Output the (x, y) coordinate of the center of the cell containing the given text.  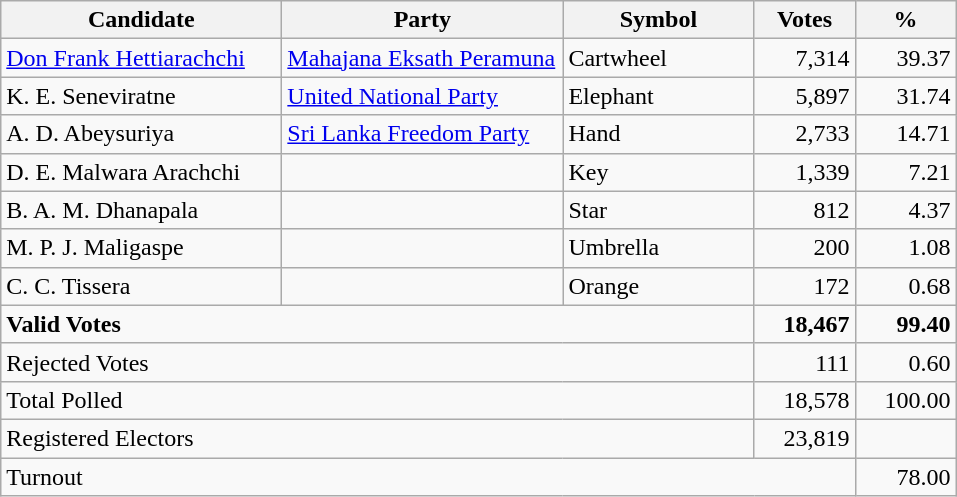
39.37 (906, 58)
31.74 (906, 96)
Don Frank Hettiarachchi (142, 58)
Symbol (658, 20)
Votes (804, 20)
% (906, 20)
23,819 (804, 438)
Turnout (428, 477)
200 (804, 248)
Valid Votes (378, 324)
B. A. M. Dhanapala (142, 210)
Candidate (142, 20)
Registered Electors (378, 438)
100.00 (906, 400)
1,339 (804, 172)
Mahajana Eksath Peramuna (422, 58)
2,733 (804, 134)
K. E. Seneviratne (142, 96)
Key (658, 172)
Party (422, 20)
A. D. Abeysuriya (142, 134)
0.68 (906, 286)
D. E. Malwara Arachchi (142, 172)
C. C. Tissera (142, 286)
111 (804, 362)
99.40 (906, 324)
Umbrella (658, 248)
812 (804, 210)
7,314 (804, 58)
78.00 (906, 477)
Hand (658, 134)
Total Polled (378, 400)
0.60 (906, 362)
172 (804, 286)
18,578 (804, 400)
Rejected Votes (378, 362)
Orange (658, 286)
Cartwheel (658, 58)
18,467 (804, 324)
4.37 (906, 210)
5,897 (804, 96)
Sri Lanka Freedom Party (422, 134)
Star (658, 210)
M. P. J. Maligaspe (142, 248)
14.71 (906, 134)
1.08 (906, 248)
7.21 (906, 172)
Elephant (658, 96)
United National Party (422, 96)
